Extract the (x, y) coordinate from the center of the cell holding the provided text.  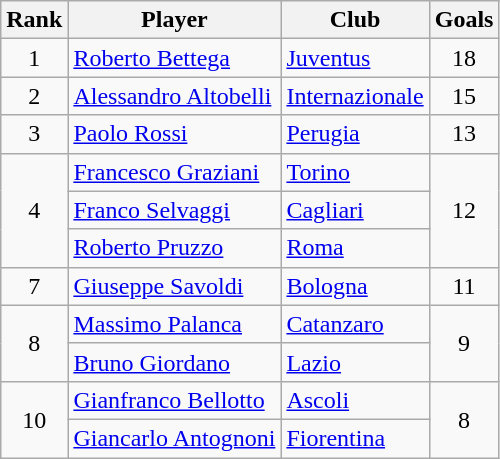
Giuseppe Savoldi (174, 286)
11 (464, 286)
Ascoli (355, 400)
13 (464, 134)
Paolo Rossi (174, 134)
18 (464, 58)
7 (34, 286)
Goals (464, 20)
2 (34, 96)
1 (34, 58)
Cagliari (355, 210)
Player (174, 20)
Catanzaro (355, 324)
12 (464, 210)
Club (355, 20)
4 (34, 210)
Franco Selvaggi (174, 210)
Gianfranco Bellotto (174, 400)
Perugia (355, 134)
9 (464, 343)
Roberto Bettega (174, 58)
Francesco Graziani (174, 172)
Roma (355, 248)
15 (464, 96)
3 (34, 134)
Juventus (355, 58)
Alessandro Altobelli (174, 96)
Rank (34, 20)
Giancarlo Antognoni (174, 438)
Fiorentina (355, 438)
Internazionale (355, 96)
Bruno Giordano (174, 362)
Bologna (355, 286)
Roberto Pruzzo (174, 248)
Torino (355, 172)
Lazio (355, 362)
Massimo Palanca (174, 324)
10 (34, 419)
